Determine the [x, y] coordinate at the center of the cell enclosing the given text.  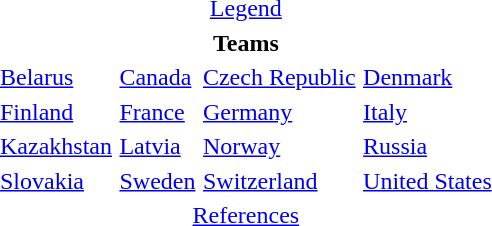
France [158, 112]
Czech Republic [279, 77]
Norway [279, 147]
Canada [158, 77]
Latvia [158, 147]
Sweden [158, 181]
Switzerland [279, 181]
Germany [279, 112]
